Output the (x, y) coordinate of the center of the cell containing the given text.  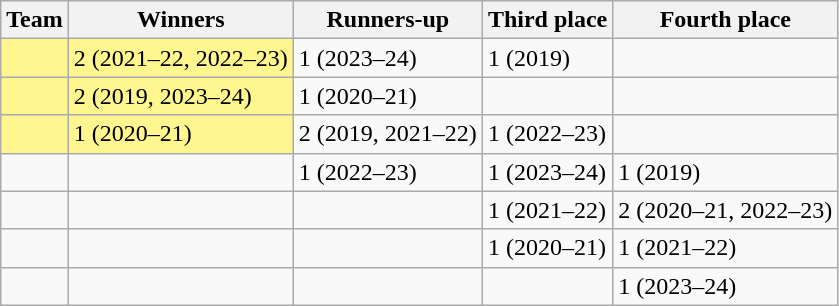
Team (35, 20)
Runners-up (388, 20)
2 (2021–22, 2022–23) (180, 58)
Third place (547, 20)
2 (2020–21, 2022–23) (726, 210)
Fourth place (726, 20)
2 (2019, 2021–22) (388, 134)
Winners (180, 20)
2 (2019, 2023–24) (180, 96)
